Locate the cell with the specified text and output its (x, y) center coordinate. 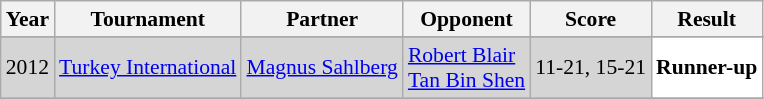
2012 (28, 68)
Opponent (466, 19)
Magnus Sahlberg (322, 68)
Turkey International (148, 68)
Robert Blair Tan Bin Shen (466, 68)
11-21, 15-21 (590, 68)
Result (706, 19)
Runner-up (706, 68)
Tournament (148, 19)
Partner (322, 19)
Year (28, 19)
Score (590, 19)
